Determine the (x, y) coordinate at the center of the cell enclosing the given text.  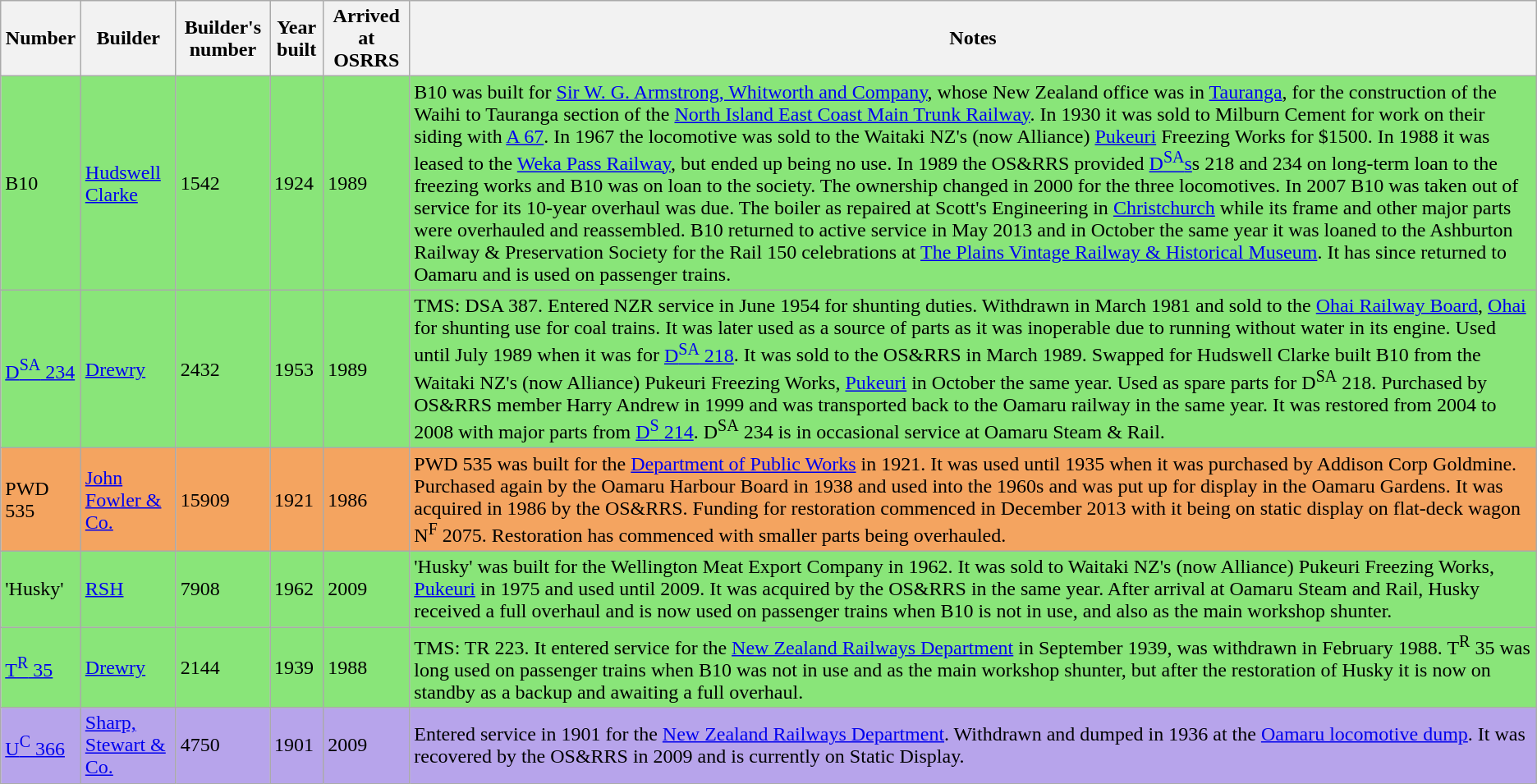
4750 (223, 745)
1542 (223, 184)
1939 (297, 668)
'Husky' (41, 589)
DSA 234 (41, 369)
Year built (297, 39)
Number (41, 39)
7908 (223, 589)
1988 (366, 668)
1921 (297, 500)
Hudswell Clarke (128, 184)
Arrived at OSRRS (366, 39)
UC 366 (41, 745)
1986 (366, 500)
1962 (297, 589)
PWD 535 (41, 500)
1901 (297, 745)
RSH (128, 589)
1953 (297, 369)
15909 (223, 500)
Sharp, Stewart & Co. (128, 745)
2432 (223, 369)
Builder (128, 39)
B10 (41, 184)
John Fowler & Co. (128, 500)
Notes (973, 39)
Builder's number (223, 39)
1924 (297, 184)
TR 35 (41, 668)
2144 (223, 668)
